Detect which cell encompasses the target text, then output its (x, y) center coordinate. 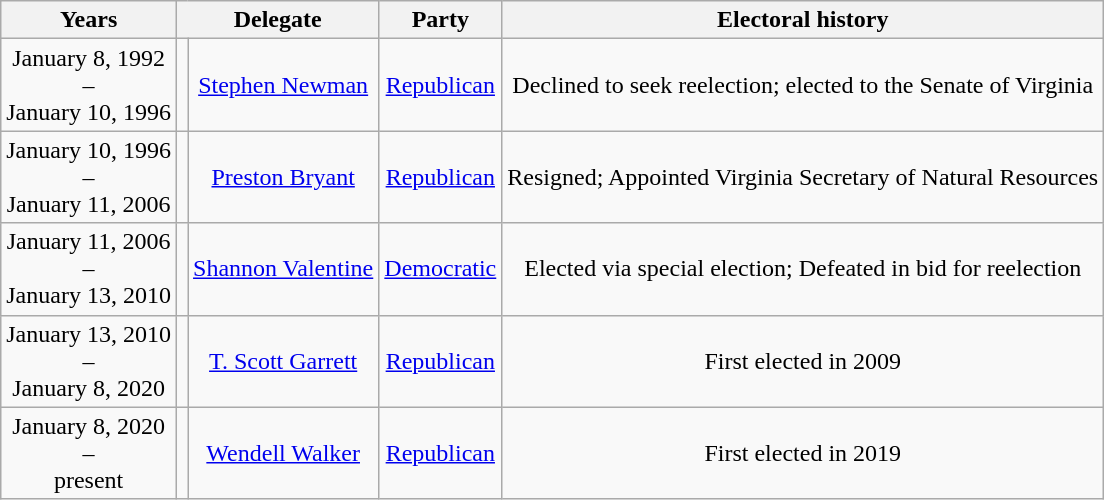
January 8, 2020–present (89, 453)
Party (440, 20)
January 10, 1996–January 11, 2006 (89, 177)
Wendell Walker (284, 453)
Years (89, 20)
January 8, 1992–January 10, 1996 (89, 85)
T. Scott Garrett (284, 361)
Shannon Valentine (284, 269)
Declined to seek reelection; elected to the Senate of Virginia (803, 85)
Resigned; Appointed Virginia Secretary of Natural Resources (803, 177)
January 13, 2010–January 8, 2020 (89, 361)
First elected in 2009 (803, 361)
Democratic (440, 269)
Electoral history (803, 20)
Preston Bryant (284, 177)
First elected in 2019 (803, 453)
Stephen Newman (284, 85)
Delegate (277, 20)
January 11, 2006–January 13, 2010 (89, 269)
Elected via special election; Defeated in bid for reelection (803, 269)
